Capture the cell that displays the provided text and extract its [x, y] central coordinate. 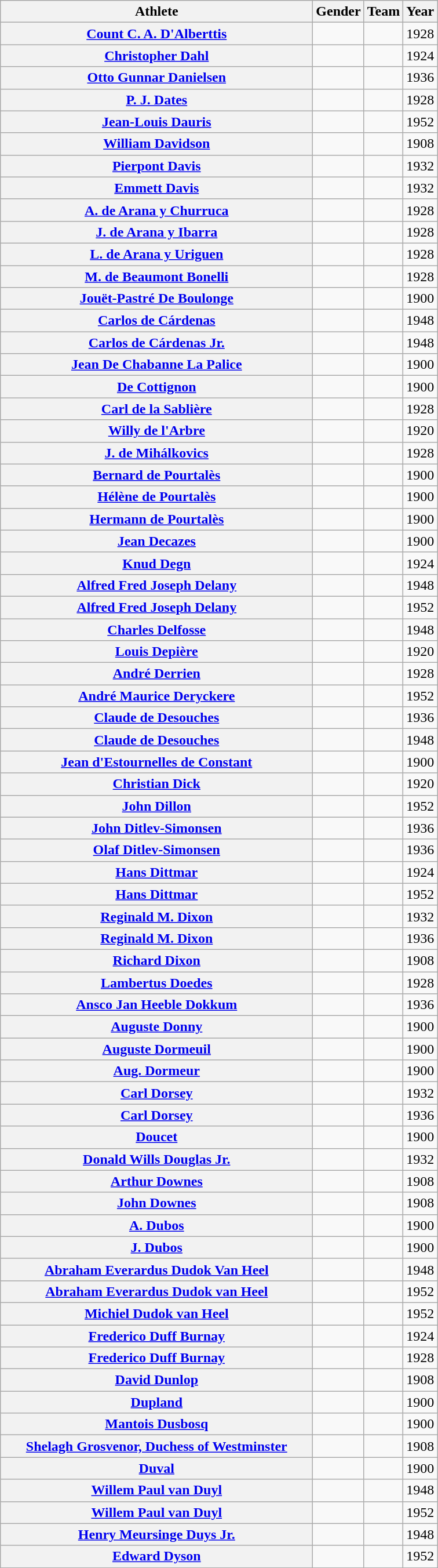
Emmett Davis [156, 188]
Henry Meursinge Duys Jr. [156, 1534]
Christian Dick [156, 784]
M. de Beaumont Bonelli [156, 277]
Count C. A. D'Alberttis [156, 34]
Olaf Ditlev-Simonsen [156, 850]
J. de Mihálkovics [156, 453]
J. de Arana y Ibarra [156, 232]
Carl de la Sablière [156, 409]
Jean Decazes [156, 541]
Knud Degn [156, 563]
Lambertus Doedes [156, 983]
Donald Wills Douglas Jr. [156, 1159]
David Dunlop [156, 1380]
Duval [156, 1468]
Aug. Dormeur [156, 1071]
Abraham Everardus Dudok van Heel [156, 1291]
A. Dubos [156, 1225]
Hélène de Pourtalès [156, 497]
Bernard de Pourtalès [156, 475]
Christopher Dahl [156, 56]
Carlos de Cárdenas Jr. [156, 343]
John Ditlev-Simonsen [156, 828]
A. de Arana y Churruca [156, 210]
Louis Depière [156, 652]
P. J. Dates [156, 100]
Pierpont Davis [156, 166]
Jean d'Estournelles de Constant [156, 762]
Gender [338, 12]
Shelagh Grosvenor, Duchess of Westminster [156, 1446]
Charles Delfosse [156, 629]
Carlos de Cárdenas [156, 321]
Abraham Everardus Dudok Van Heel [156, 1269]
Year [421, 12]
Jouët-Pastré De Boulonge [156, 299]
William Davidson [156, 144]
André Maurice Deryckere [156, 696]
Willy de l'Arbre [156, 431]
Athlete [156, 12]
Ansco Jan Heeble Dokkum [156, 1005]
Hermann de Pourtalès [156, 519]
Auguste Dormeuil [156, 1049]
Auguste Donny [156, 1027]
Edward Dyson [156, 1556]
De Cottignon [156, 387]
Mantois Dusbosq [156, 1424]
John Downes [156, 1203]
Richard Dixon [156, 960]
Jean-Louis Dauris [156, 122]
Team [384, 12]
Dupland [156, 1402]
Michiel Dudok van Heel [156, 1313]
Arthur Downes [156, 1181]
J. Dubos [156, 1247]
Doucet [156, 1137]
André Derrien [156, 674]
Jean De Chabanne La Palice [156, 365]
John Dillon [156, 806]
Otto Gunnar Danielsen [156, 78]
L. de Arana y Uriguen [156, 254]
